Pinpoint the cell where the given text exists, returning its [x, y] midpoint coordinate. 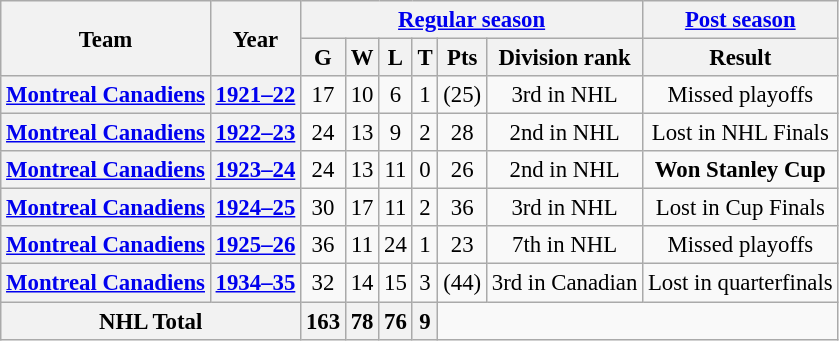
(44) [462, 283]
(25) [462, 95]
1925–26 [255, 245]
L [396, 58]
Year [255, 38]
Team [106, 38]
10 [362, 95]
Lost in quarterfinals [740, 283]
23 [462, 245]
163 [324, 321]
0 [425, 170]
32 [324, 283]
G [324, 58]
1934–35 [255, 283]
28 [462, 133]
15 [396, 283]
NHL Total [151, 321]
Division rank [564, 58]
14 [362, 283]
1924–25 [255, 208]
26 [462, 170]
Won Stanley Cup [740, 170]
Post season [740, 20]
Result [740, 58]
W [362, 58]
6 [396, 95]
78 [362, 321]
Pts [462, 58]
1922–23 [255, 133]
Regular season [472, 20]
3 [425, 283]
7th in NHL [564, 245]
1923–24 [255, 170]
Lost in Cup Finals [740, 208]
T [425, 58]
3rd in Canadian [564, 283]
76 [396, 321]
Lost in NHL Finals [740, 133]
30 [324, 208]
1921–22 [255, 95]
